Find where the given text appears and provide that cell's center as [x, y] coordinate. 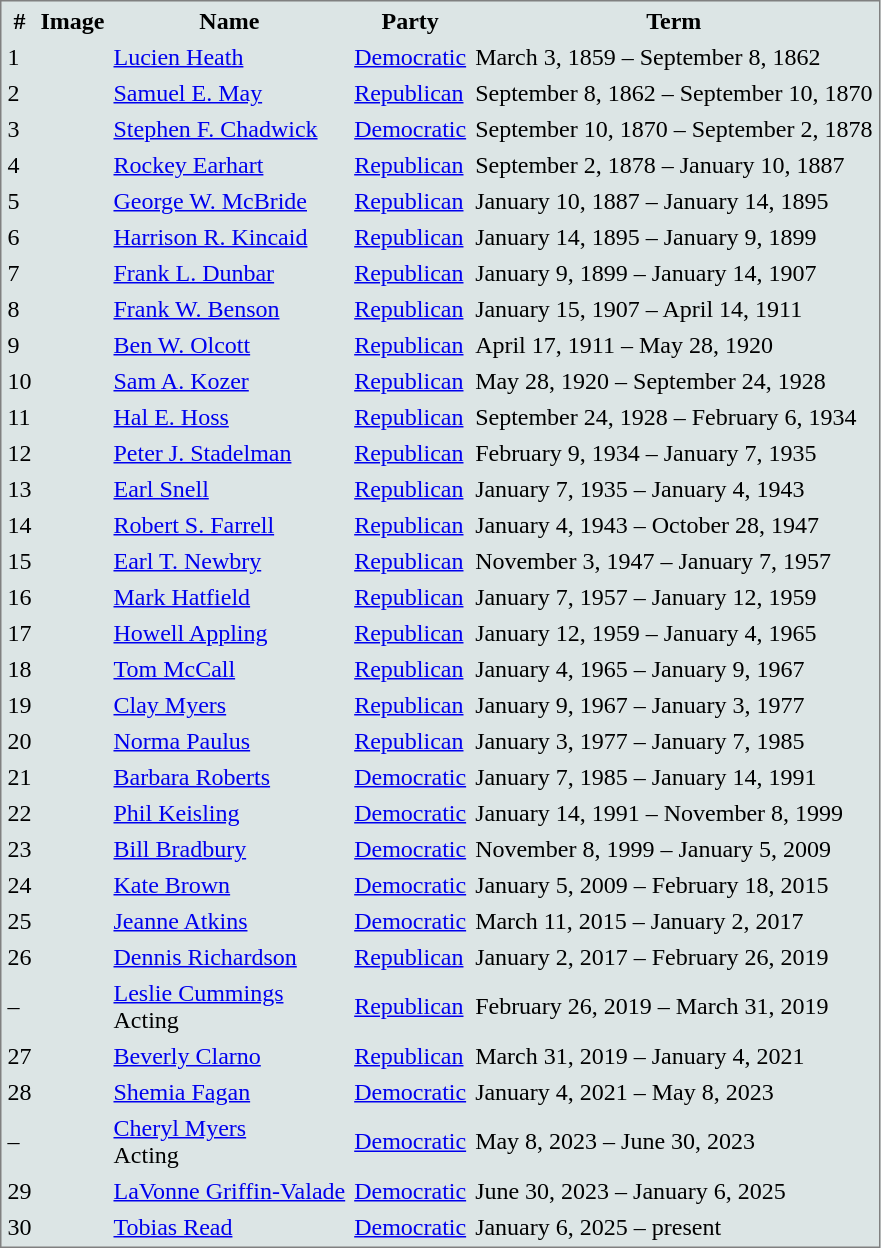
March 3, 1859 – September 8, 1862 [674, 56]
18 [19, 668]
September 2, 1878 – January 10, 1887 [674, 164]
Rockey Earhart [229, 164]
January 15, 1907 – April 14, 1911 [674, 308]
Sam A. Kozer [229, 380]
Image [73, 20]
LaVonne Griffin-Valade [229, 1190]
Samuel E. May [229, 92]
Earl T. Newbry [229, 560]
Name [229, 20]
Kate Brown [229, 884]
1 [19, 56]
26 [19, 956]
15 [19, 560]
Howell Appling [229, 632]
# [19, 20]
May 28, 1920 – September 24, 1928 [674, 380]
6 [19, 236]
23 [19, 848]
24 [19, 884]
29 [19, 1190]
11 [19, 416]
28 [19, 1092]
Hal E. Hoss [229, 416]
January 7, 1985 – January 14, 1991 [674, 776]
21 [19, 776]
27 [19, 1056]
January 12, 1959 – January 4, 1965 [674, 632]
February 9, 1934 – January 7, 1935 [674, 452]
April 17, 1911 – May 28, 1920 [674, 344]
13 [19, 488]
May 8, 2023 – June 30, 2023 [674, 1142]
January 4, 2021 – May 8, 2023 [674, 1092]
20 [19, 740]
Party [410, 20]
12 [19, 452]
Shemia Fagan [229, 1092]
16 [19, 596]
10 [19, 380]
Phil Keisling [229, 812]
January 14, 1991 – November 8, 1999 [674, 812]
Cheryl MyersActing [229, 1142]
January 9, 1967 – January 3, 1977 [674, 704]
5 [19, 200]
Bill Bradbury [229, 848]
Norma Paulus [229, 740]
January 6, 2025 – present [674, 1226]
Jeanne Atkins [229, 920]
Earl Snell [229, 488]
Leslie CummingsActing [229, 1006]
Robert S. Farrell [229, 524]
February 26, 2019 – March 31, 2019 [674, 1006]
30 [19, 1226]
2 [19, 92]
14 [19, 524]
March 31, 2019 – January 4, 2021 [674, 1056]
Frank L. Dunbar [229, 272]
8 [19, 308]
Beverly Clarno [229, 1056]
4 [19, 164]
January 2, 2017 – February 26, 2019 [674, 956]
Harrison R. Kincaid [229, 236]
19 [19, 704]
Term [674, 20]
Frank W. Benson [229, 308]
January 14, 1895 – January 9, 1899 [674, 236]
January 3, 1977 – January 7, 1985 [674, 740]
January 4, 1943 – October 28, 1947 [674, 524]
Dennis Richardson [229, 956]
March 11, 2015 – January 2, 2017 [674, 920]
November 3, 1947 – January 7, 1957 [674, 560]
Mark Hatfield [229, 596]
January 7, 1935 – January 4, 1943 [674, 488]
17 [19, 632]
Barbara Roberts [229, 776]
September 10, 1870 – September 2, 1878 [674, 128]
November 8, 1999 – January 5, 2009 [674, 848]
January 10, 1887 – January 14, 1895 [674, 200]
Tobias Read [229, 1226]
22 [19, 812]
Lucien Heath [229, 56]
June 30, 2023 – January 6, 2025 [674, 1190]
9 [19, 344]
September 8, 1862 – September 10, 1870 [674, 92]
January 7, 1957 – January 12, 1959 [674, 596]
3 [19, 128]
George W. McBride [229, 200]
Tom McCall [229, 668]
January 9, 1899 – January 14, 1907 [674, 272]
Stephen F. Chadwick [229, 128]
7 [19, 272]
Peter J. Stadelman [229, 452]
Clay Myers [229, 704]
Ben W. Olcott [229, 344]
January 5, 2009 – February 18, 2015 [674, 884]
September 24, 1928 – February 6, 1934 [674, 416]
25 [19, 920]
January 4, 1965 – January 9, 1967 [674, 668]
